Find where the given text appears and provide that cell's center as (x, y) coordinate. 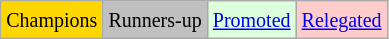
Champions (52, 20)
Relegated (342, 20)
Runners-up (155, 20)
Promoted (252, 20)
